Scan for the cell matching the given text and deliver its [X, Y] coordinate at center. 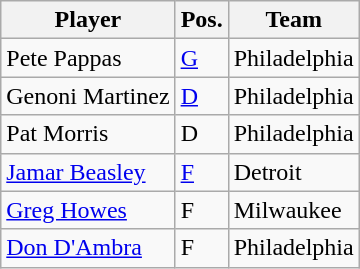
Milwaukee [294, 210]
Greg Howes [88, 210]
Team [294, 20]
Pos. [202, 20]
Detroit [294, 172]
Don D'Ambra [88, 248]
Pete Pappas [88, 58]
Player [88, 20]
Pat Morris [88, 134]
Jamar Beasley [88, 172]
G [202, 58]
Genoni Martinez [88, 96]
